Return the (X, Y) coordinate for the center point of the cell that contains the specified text.  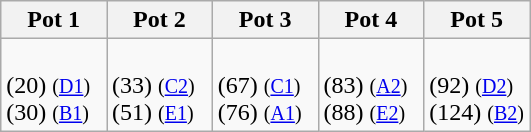
Pot 1 (54, 20)
(33) (C2) (51) (E1) (159, 85)
Pot 5 (477, 20)
Pot 2 (159, 20)
(67) (C1) (76) (A1) (265, 85)
(92) (D2) (124) (B2) (477, 85)
Pot 3 (265, 20)
(20) (D1) (30) (B1) (54, 85)
Pot 4 (371, 20)
(83) (A2) (88) (E2) (371, 85)
